Scan for the cell matching the given text and deliver its [X, Y] coordinate at center. 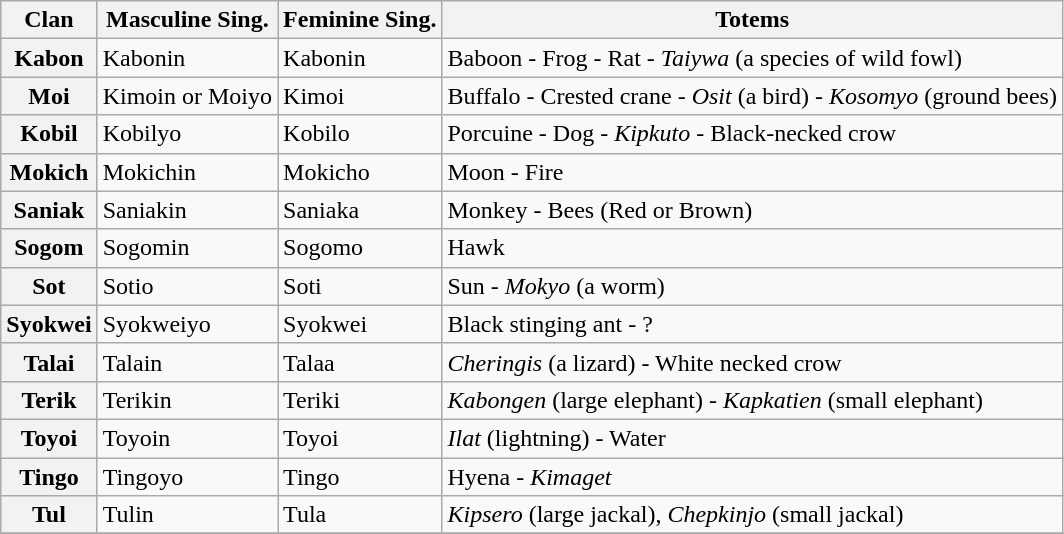
Porcuine - Dog - Kipkuto - Black-necked crow [752, 134]
Kabon [49, 58]
Mokich [49, 172]
Kipsero (large jackal), Chepkinjo (small jackal) [752, 515]
Sotio [187, 286]
Terik [49, 400]
Buffalo - Crested crane - Osit (a bird) - Kosomyo (ground bees) [752, 96]
Totems [752, 20]
Moi [49, 96]
Hawk [752, 248]
Kimoi [360, 96]
Kabongen (large elephant) - Kapkatien (small elephant) [752, 400]
Saniaka [360, 210]
Sot [49, 286]
Monkey - Bees (Red or Brown) [752, 210]
Clan [49, 20]
Tulin [187, 515]
Hyena - Kimaget [752, 477]
Sogomin [187, 248]
Moon - Fire [752, 172]
Black stinging ant - ? [752, 324]
Tula [360, 515]
Kimoin or Moiyo [187, 96]
Saniakin [187, 210]
Soti [360, 286]
Terikin [187, 400]
Talaa [360, 362]
Sun - Mokyo (a worm) [752, 286]
Mokicho [360, 172]
Saniak [49, 210]
Ilat (lightning) - Water [752, 438]
Talain [187, 362]
Sogom [49, 248]
Kobilyo [187, 134]
Baboon - Frog - Rat - Taiywa (a species of wild fowl) [752, 58]
Syokweiyo [187, 324]
Mokichin [187, 172]
Tul [49, 515]
Feminine Sing. [360, 20]
Cheringis (a lizard) - White necked crow [752, 362]
Tingoyo [187, 477]
Teriki [360, 400]
Kobil [49, 134]
Kobilo [360, 134]
Talai [49, 362]
Masculine Sing. [187, 20]
Toyoin [187, 438]
Sogomo [360, 248]
